Return the (x, y) coordinate for the center point of the cell that contains the specified text.  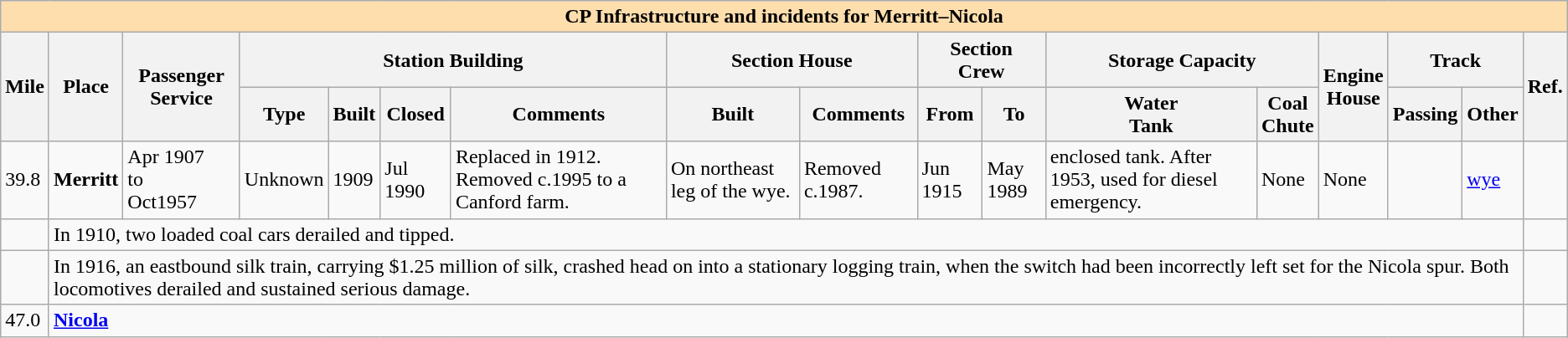
47.0 (25, 320)
Closed (415, 114)
Jul 1990 (415, 180)
Replaced in 1912. Removed c.1995 to a Canford farm. (558, 180)
Nicola (786, 320)
CP Infrastructure and incidents for Merritt–Nicola (784, 17)
Unknown (284, 180)
Storage Capacity (1182, 60)
In 1910, two loaded coal cars derailed and tipped. (786, 234)
Merritt (85, 180)
WaterTank (1151, 114)
On northeast leg of the wye. (732, 180)
Station Building (452, 60)
enclosed tank. After 1953, used for diesel emergency. (1151, 180)
wye (1493, 180)
Passing (1425, 114)
Section House (792, 60)
1909 (354, 180)
To (1014, 114)
EngineHouse (1354, 87)
Other (1493, 114)
Track (1456, 60)
Ref. (1545, 87)
Jun 1915 (950, 180)
Passenger Service (182, 87)
Mile (25, 87)
CoalChute (1287, 114)
Type (284, 114)
Place (85, 87)
May 1989 (1014, 180)
SectionCrew (982, 60)
From (950, 114)
Apr 1907to Oct1957 (182, 180)
Removed c.1987. (858, 180)
39.8 (25, 180)
